From the cell containing the given text, extract its center point as [x, y] coordinate. 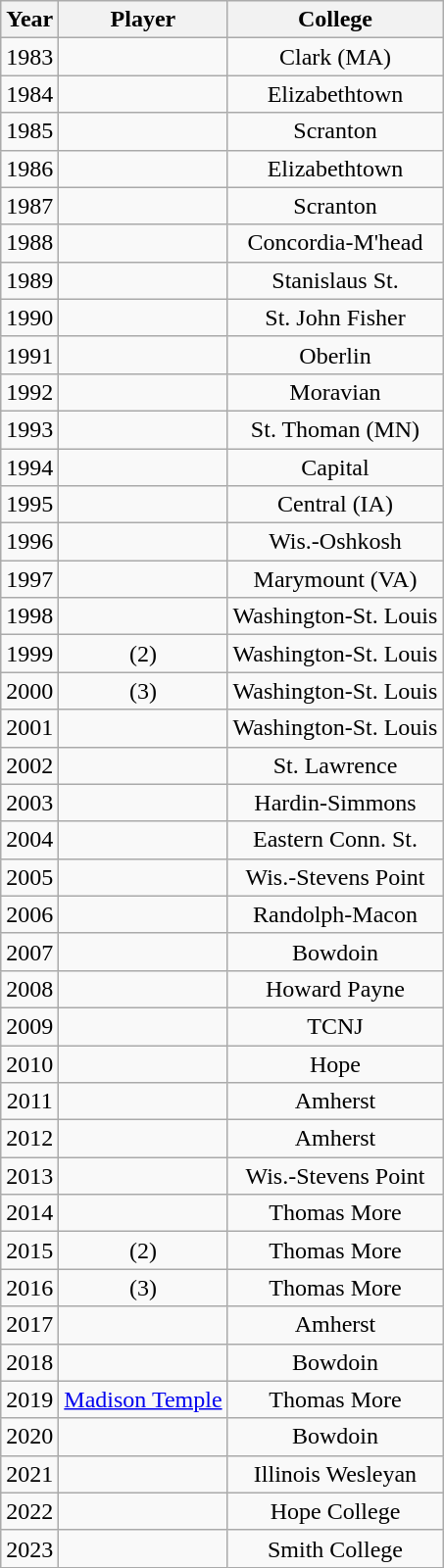
Madison Temple [143, 1399]
2017 [29, 1325]
2002 [29, 765]
2023 [29, 1548]
Howard Payne [335, 989]
2020 [29, 1437]
2003 [29, 803]
1992 [29, 392]
Wis.-Oshkosh [335, 542]
1986 [29, 169]
1996 [29, 542]
Illinois Wesleyan [335, 1474]
1993 [29, 429]
Clark (MA) [335, 57]
2010 [29, 1063]
St. Lawrence [335, 765]
2013 [29, 1176]
Central (IA) [335, 505]
1989 [29, 280]
Hardin-Simmons [335, 803]
2012 [29, 1139]
1990 [29, 318]
Year [29, 20]
1999 [29, 654]
2021 [29, 1474]
TCNJ [335, 1026]
1995 [29, 505]
Marymount (VA) [335, 579]
1987 [29, 206]
Oberlin [335, 355]
2011 [29, 1102]
2008 [29, 989]
1994 [29, 467]
1983 [29, 57]
Hope College [335, 1511]
2001 [29, 728]
1997 [29, 579]
2009 [29, 1026]
2022 [29, 1511]
Concordia-M'head [335, 243]
College [335, 20]
1988 [29, 243]
2019 [29, 1399]
2006 [29, 914]
Eastern Conn. St. [335, 840]
Smith College [335, 1548]
St. John Fisher [335, 318]
Moravian [335, 392]
1984 [29, 94]
Player [143, 20]
2004 [29, 840]
Stanislaus St. [335, 280]
2015 [29, 1250]
2014 [29, 1213]
2018 [29, 1362]
1985 [29, 131]
2005 [29, 877]
1998 [29, 616]
Hope [335, 1063]
St. Thoman (MN) [335, 429]
1991 [29, 355]
Capital [335, 467]
2000 [29, 691]
Randolph-Macon [335, 914]
2007 [29, 952]
2016 [29, 1288]
